Capture the cell that displays the provided text and extract its [X, Y] central coordinate. 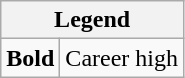
Legend [92, 20]
Career high [122, 58]
Bold [30, 58]
